Pinpoint the cell where the given text exists, returning its [x, y] midpoint coordinate. 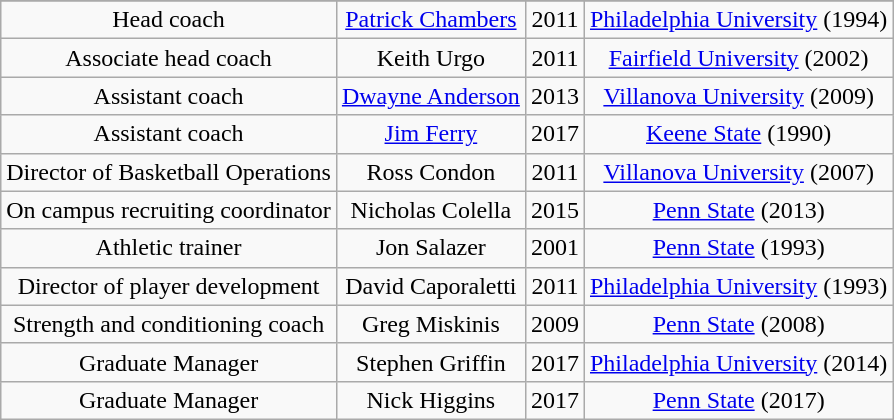
2009 [554, 324]
Strength and conditioning coach [169, 324]
Stephen Griffin [430, 362]
Head coach [169, 20]
Philadelphia University (1993) [738, 286]
On campus recruiting coordinator [169, 210]
Penn State (2017) [738, 400]
Villanova University (2007) [738, 172]
Penn State (2013) [738, 210]
David Caporaletti [430, 286]
Patrick Chambers [430, 20]
Dwayne Anderson [430, 96]
Keene State (1990) [738, 134]
Philadelphia University (2014) [738, 362]
Jon Salazer [430, 248]
Nicholas Colella [430, 210]
Nick Higgins [430, 400]
Director of Basketball Operations [169, 172]
Athletic trainer [169, 248]
Jim Ferry [430, 134]
Fairfield University (2002) [738, 58]
Associate head coach [169, 58]
Ross Condon [430, 172]
2015 [554, 210]
2013 [554, 96]
Director of player development [169, 286]
Penn State (1993) [738, 248]
Villanova University (2009) [738, 96]
2001 [554, 248]
Philadelphia University (1994) [738, 20]
Penn State (2008) [738, 324]
Keith Urgo [430, 58]
Greg Miskinis [430, 324]
